Output the (X, Y) coordinate of the center of the cell containing the given text.  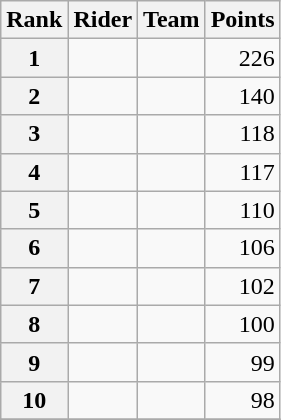
Team (172, 20)
98 (242, 400)
10 (34, 400)
9 (34, 362)
118 (242, 134)
1 (34, 58)
140 (242, 96)
2 (34, 96)
110 (242, 210)
226 (242, 58)
7 (34, 286)
102 (242, 286)
6 (34, 248)
4 (34, 172)
Rider (103, 20)
117 (242, 172)
3 (34, 134)
8 (34, 324)
99 (242, 362)
100 (242, 324)
Rank (34, 20)
5 (34, 210)
106 (242, 248)
Points (242, 20)
